Extract the (X, Y) coordinate from the center of the cell holding the provided text.  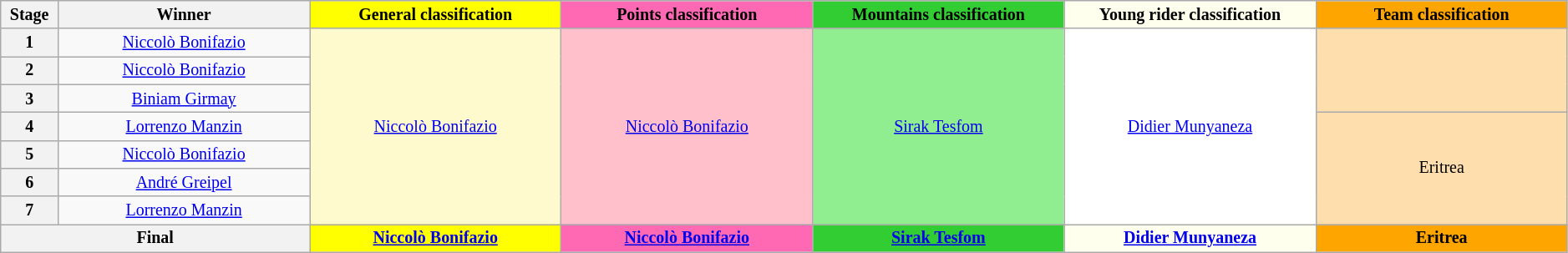
7 (30, 210)
1 (30, 43)
General classification (436, 15)
Young rider classification (1190, 15)
Final (155, 239)
Points classification (687, 15)
3 (30, 99)
Biniam Girmay (184, 99)
4 (30, 127)
6 (30, 182)
Mountains classification (939, 15)
Stage (30, 15)
5 (30, 154)
2 (30, 70)
Winner (184, 15)
Team classification (1442, 15)
André Greipel (184, 182)
